Locate the cell with the specified text and output its (x, y) center coordinate. 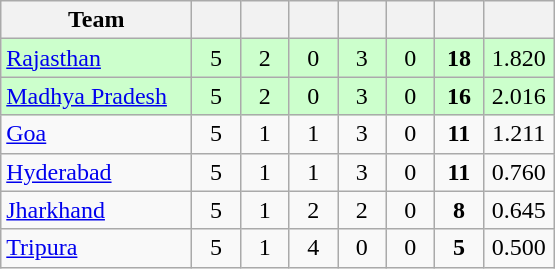
Goa (96, 134)
1.820 (518, 58)
16 (460, 96)
0.760 (518, 172)
Jharkhand (96, 210)
Hyderabad (96, 172)
8 (460, 210)
Madhya Pradesh (96, 96)
2.016 (518, 96)
Team (96, 20)
Tripura (96, 248)
1.211 (518, 134)
Rajasthan (96, 58)
18 (460, 58)
0.500 (518, 248)
0.645 (518, 210)
4 (314, 248)
